Scan for the cell matching the given text and deliver its (x, y) coordinate at center. 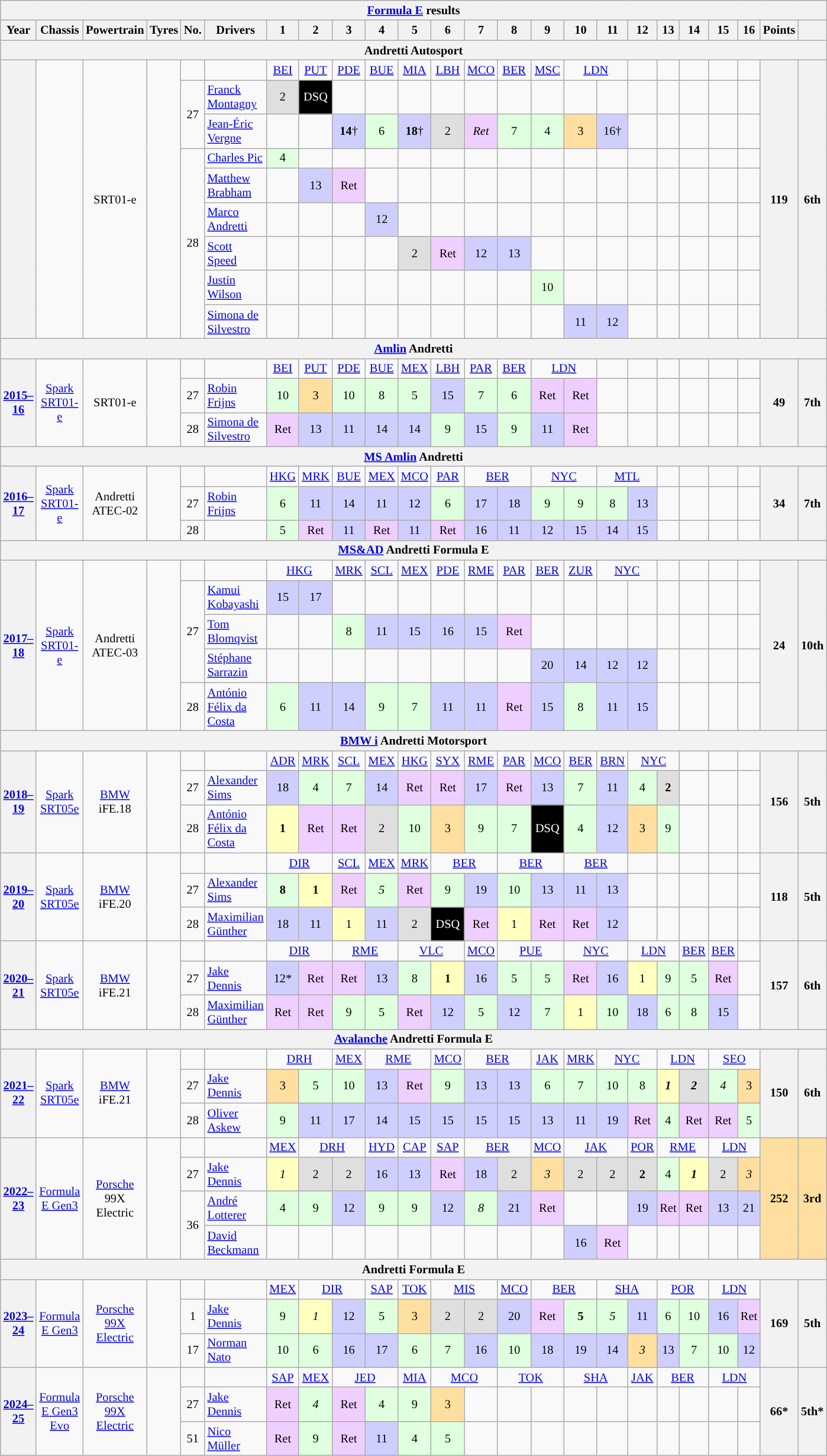
André Lotterer (235, 1208)
BMW iFE.20 (115, 897)
Formula E results (413, 10)
Tyres (164, 30)
18† (415, 131)
Amlin Andretti (413, 348)
12* (283, 978)
66* (779, 1411)
Matthew Brabham (235, 185)
14† (349, 131)
SEO (735, 1059)
5th* (812, 1411)
2018–19 (19, 802)
MTL (627, 476)
Scott Speed (235, 253)
Andretti ATEC-03 (115, 645)
34 (779, 503)
SYX (448, 761)
Andretti Formula E (413, 1269)
Nico Müller (235, 1438)
Norman Nato (235, 1350)
Marco Andretti (235, 219)
MSC (547, 70)
Year (19, 30)
Points (779, 30)
Stéphane Sarrazin (235, 665)
No. (193, 30)
ADR (283, 761)
51 (193, 1438)
Kamui Kobayashi (235, 597)
24 (779, 645)
JED (366, 1377)
BRN (612, 761)
2021–22 (19, 1093)
David Beckmann (235, 1243)
150 (779, 1093)
Justin Wilson (235, 287)
Charles Pic (235, 158)
MS&AD Andretti Formula E (413, 550)
ZUR (580, 570)
Chassis (59, 30)
MIS (464, 1289)
2022–23 (19, 1198)
VLC (431, 951)
2020–21 (19, 985)
156 (779, 802)
Powertrain (115, 30)
Tom Blomqvist (235, 631)
3rd (812, 1198)
HYD (382, 1147)
PUE (531, 951)
2019–20 (19, 897)
Drivers (235, 30)
Avalanche Andretti Formula E (413, 1039)
2017–18 (19, 645)
Franck Montagny (235, 97)
10th (812, 645)
49 (779, 402)
157 (779, 985)
118 (779, 897)
16† (612, 131)
Jean-Éric Vergne (235, 131)
2016–17 (19, 503)
119 (779, 199)
2023–24 (19, 1324)
BMW iFE.18 (115, 802)
2024–25 (19, 1411)
Oliver Askew (235, 1120)
MS Amlin Andretti (413, 457)
CAP (415, 1147)
36 (193, 1225)
BMW i Andretti Motorsport (413, 740)
252 (779, 1198)
Andretti Autosport (413, 50)
169 (779, 1324)
Formula E Gen3 Evo (59, 1411)
Andretti ATEC-02 (115, 503)
2015–16 (19, 402)
